Return [x, y] of the center of cell containing provided text 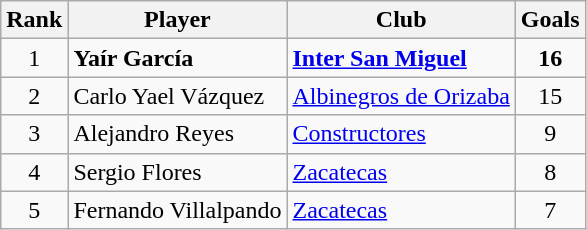
Constructores [401, 134]
Inter San Miguel [401, 58]
Carlo Yael Vázquez [178, 96]
Club [401, 20]
Player [178, 20]
2 [34, 96]
1 [34, 58]
15 [550, 96]
Albinegros de Orizaba [401, 96]
Sergio Flores [178, 172]
4 [34, 172]
8 [550, 172]
16 [550, 58]
9 [550, 134]
3 [34, 134]
5 [34, 210]
Rank [34, 20]
Goals [550, 20]
Alejandro Reyes [178, 134]
Yaír García [178, 58]
Fernando Villalpando [178, 210]
7 [550, 210]
